Return [x, y] of the center of cell containing provided text 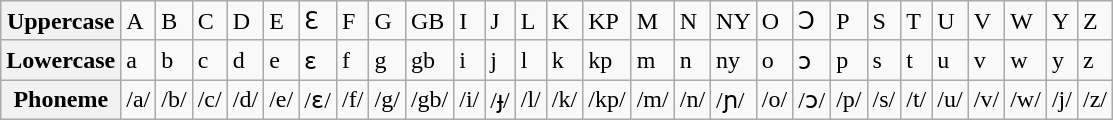
J [500, 21]
/k/ [564, 100]
f [353, 60]
/g/ [387, 100]
i [470, 60]
/a/ [138, 100]
V [986, 21]
Y [1062, 21]
Lowercase [61, 60]
l [530, 60]
z [1094, 60]
d [245, 60]
j [500, 60]
gb [429, 60]
/ɔ/ [812, 100]
T [916, 21]
/ɟ/ [500, 100]
N [692, 21]
Z [1094, 21]
ɛ [318, 60]
c [210, 60]
P [849, 21]
m [652, 60]
F [353, 21]
/s/ [884, 100]
GB [429, 21]
s [884, 60]
t [916, 60]
/n/ [692, 100]
KP [607, 21]
a [138, 60]
/w/ [1026, 100]
S [884, 21]
/i/ [470, 100]
p [849, 60]
/ɛ/ [318, 100]
e [282, 60]
/f/ [353, 100]
ny [734, 60]
Ɔ [812, 21]
E [282, 21]
G [387, 21]
/c/ [210, 100]
k [564, 60]
u [950, 60]
D [245, 21]
/p/ [849, 100]
/z/ [1094, 100]
W [1026, 21]
NY [734, 21]
/m/ [652, 100]
b [174, 60]
M [652, 21]
Ɛ [318, 21]
I [470, 21]
/kp/ [607, 100]
O [774, 21]
C [210, 21]
/o/ [774, 100]
U [950, 21]
K [564, 21]
/e/ [282, 100]
ɔ [812, 60]
Uppercase [61, 21]
/gb/ [429, 100]
y [1062, 60]
v [986, 60]
A [138, 21]
L [530, 21]
/l/ [530, 100]
n [692, 60]
/d/ [245, 100]
B [174, 21]
/t/ [916, 100]
o [774, 60]
g [387, 60]
/v/ [986, 100]
kp [607, 60]
/ɲ/ [734, 100]
/j/ [1062, 100]
/u/ [950, 100]
w [1026, 60]
/b/ [174, 100]
Phoneme [61, 100]
